For the text-containing cell, return its midpoint in (X, Y) coordinate format. 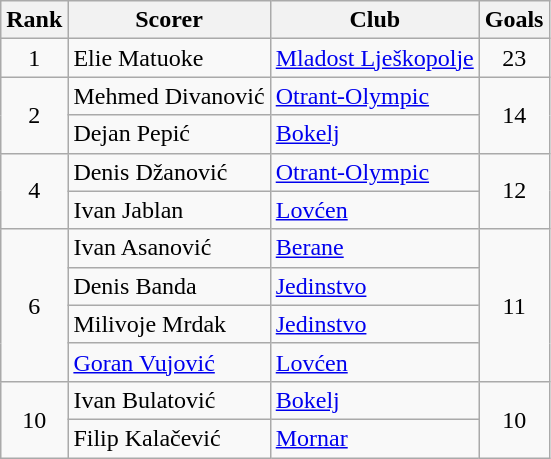
Dejan Pepić (169, 134)
Ivan Asanović (169, 248)
Berane (374, 248)
6 (34, 305)
Mladost Lješkopolje (374, 58)
Club (374, 20)
Mornar (374, 438)
Goran Vujović (169, 362)
Rank (34, 20)
Goals (514, 20)
12 (514, 191)
Elie Matuoke (169, 58)
23 (514, 58)
Mehmed Divanović (169, 96)
2 (34, 115)
1 (34, 58)
Scorer (169, 20)
Denis Džanović (169, 172)
Ivan Bulatović (169, 400)
Filip Kalačević (169, 438)
14 (514, 115)
Denis Banda (169, 286)
4 (34, 191)
11 (514, 305)
Ivan Jablan (169, 210)
Milivoje Mrdak (169, 324)
